Capture the cell that displays the provided text and extract its (X, Y) central coordinate. 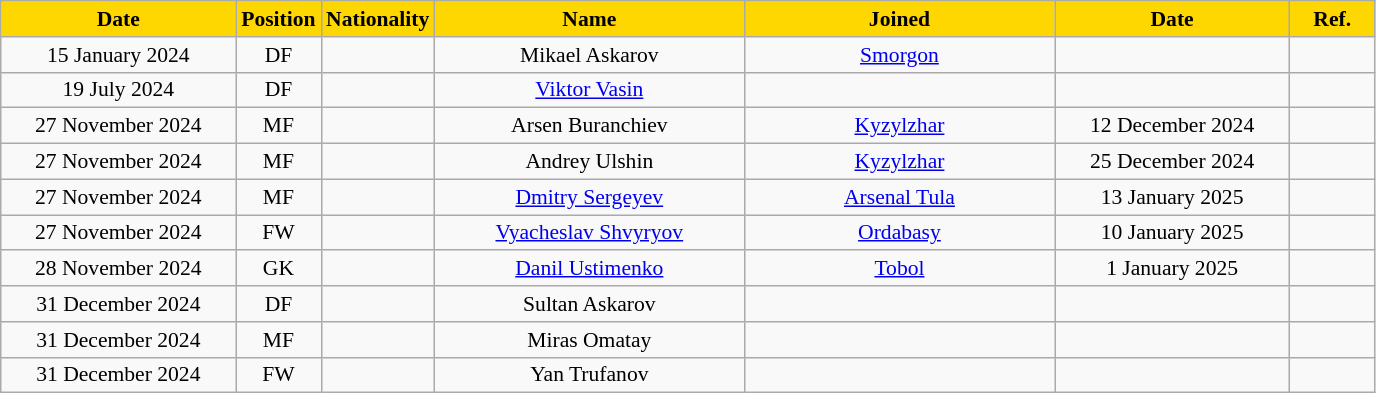
13 January 2025 (1172, 197)
Viktor Vasin (589, 90)
Yan Trufanov (589, 375)
10 January 2025 (1172, 233)
Ref. (1332, 19)
Tobol (899, 269)
Vyacheslav Shvyryov (589, 233)
GK (278, 269)
25 December 2024 (1172, 162)
Position (278, 19)
Joined (899, 19)
Dmitry Sergeyev (589, 197)
Arsen Buranchiev (589, 126)
19 July 2024 (118, 90)
Nationality (378, 19)
Sultan Askarov (589, 304)
Danil Ustimenko (589, 269)
15 January 2024 (118, 55)
Andrey Ulshin (589, 162)
12 December 2024 (1172, 126)
Name (589, 19)
Mikael Askarov (589, 55)
Miras Omatay (589, 340)
Ordabasy (899, 233)
1 January 2025 (1172, 269)
28 November 2024 (118, 269)
Arsenal Tula (899, 197)
Smorgon (899, 55)
